Find where the given text appears and provide that cell's center as [X, Y] coordinate. 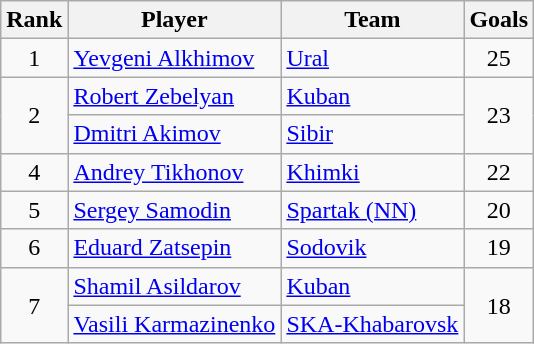
Andrey Tikhonov [174, 172]
4 [34, 172]
19 [499, 248]
Khimki [372, 172]
Player [174, 20]
Sodovik [372, 248]
Ural [372, 58]
25 [499, 58]
2 [34, 115]
1 [34, 58]
Spartak (NN) [372, 210]
6 [34, 248]
Eduard Zatsepin [174, 248]
Sergey Samodin [174, 210]
23 [499, 115]
Goals [499, 20]
18 [499, 305]
Dmitri Akimov [174, 134]
Sibir [372, 134]
22 [499, 172]
20 [499, 210]
5 [34, 210]
Robert Zebelyan [174, 96]
7 [34, 305]
Shamil Asildarov [174, 286]
Rank [34, 20]
SKA-Khabarovsk [372, 324]
Team [372, 20]
Yevgeni Alkhimov [174, 58]
Vasili Karmazinenko [174, 324]
